Determine the [X, Y] coordinate at the center of the cell enclosing the given text.  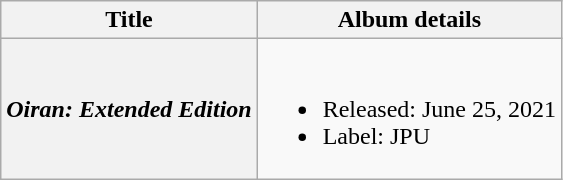
Released: June 25, 2021Label: JPU [409, 109]
Album details [409, 20]
Oiran: Extended Edition [129, 109]
Title [129, 20]
